Locate the cell with the specified text and output its (X, Y) center coordinate. 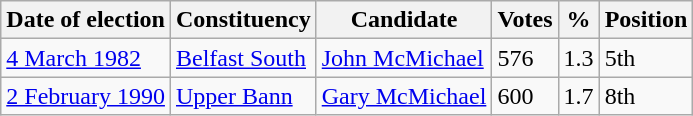
Belfast South (243, 58)
Constituency (243, 20)
4 March 1982 (86, 58)
John McMichael (404, 58)
Votes (525, 20)
8th (646, 96)
Position (646, 20)
576 (525, 58)
Gary McMichael (404, 96)
Date of election (86, 20)
% (578, 20)
1.3 (578, 58)
600 (525, 96)
5th (646, 58)
Candidate (404, 20)
Upper Bann (243, 96)
2 February 1990 (86, 96)
1.7 (578, 96)
